Identify which cell holds the provided text, then report its [X, Y] central coordinate. 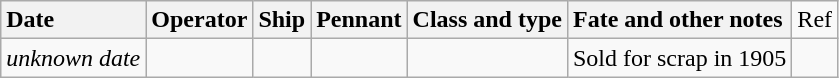
Date [74, 20]
Pennant [359, 20]
Operator [200, 20]
unknown date [74, 58]
Ship [282, 20]
Ref [815, 20]
Sold for scrap in 1905 [679, 58]
Class and type [487, 20]
Fate and other notes [679, 20]
